For the text-containing cell, return its midpoint in [X, Y] coordinate format. 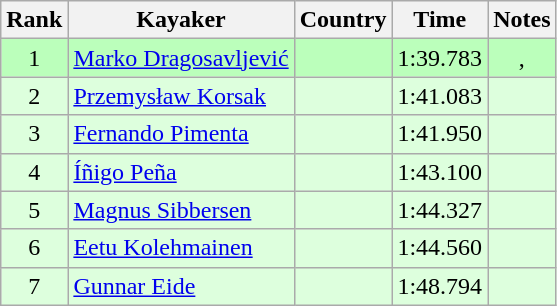
5 [34, 210]
Przemysław Korsak [181, 96]
Rank [34, 20]
1 [34, 58]
Fernando Pimenta [181, 134]
1:44.327 [440, 210]
Eetu Kolehmainen [181, 248]
Magnus Sibbersen [181, 210]
1:48.794 [440, 286]
2 [34, 96]
Marko Dragosavljević [181, 58]
1:41.950 [440, 134]
Gunnar Eide [181, 286]
6 [34, 248]
4 [34, 172]
Country [343, 20]
1:44.560 [440, 248]
1:41.083 [440, 96]
3 [34, 134]
7 [34, 286]
Kayaker [181, 20]
1:43.100 [440, 172]
Íñigo Peña [181, 172]
, [522, 58]
1:39.783 [440, 58]
Notes [522, 20]
Time [440, 20]
